Determine the [x, y] coordinate at the center of the cell enclosing the given text.  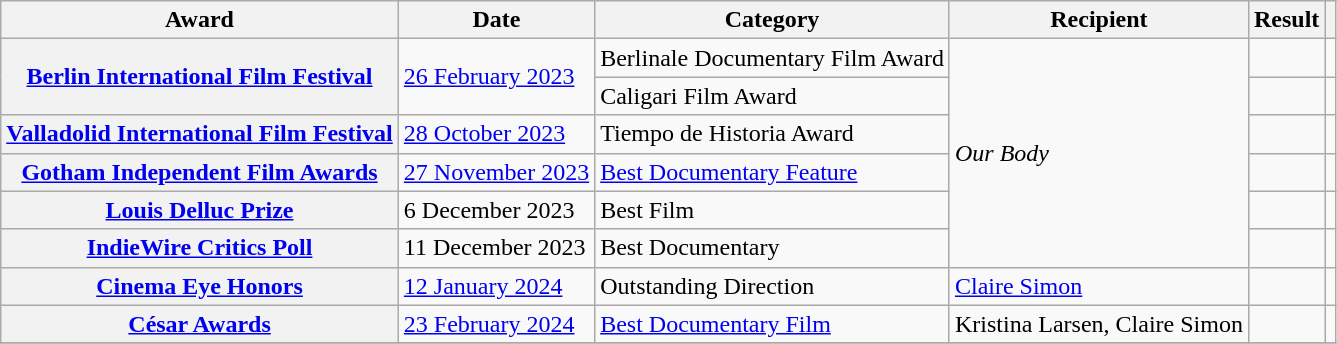
Berlin International Film Festival [200, 77]
Tiempo de Historia Award [772, 134]
28 October 2023 [496, 134]
Best Documentary [772, 248]
Best Documentary Feature [772, 172]
Cinema Eye Honors [200, 286]
Our Body [1098, 153]
23 February 2024 [496, 324]
11 December 2023 [496, 248]
Result [1286, 20]
Date [496, 20]
Award [200, 20]
Gotham Independent Film Awards [200, 172]
Louis Delluc Prize [200, 210]
Berlinale Documentary Film Award [772, 58]
Recipient [1098, 20]
IndieWire Critics Poll [200, 248]
Valladolid International Film Festival [200, 134]
Best Documentary Film [772, 324]
Caligari Film Award [772, 96]
César Awards [200, 324]
12 January 2024 [496, 286]
27 November 2023 [496, 172]
Claire Simon [1098, 286]
Outstanding Direction [772, 286]
Kristina Larsen, Claire Simon [1098, 324]
6 December 2023 [496, 210]
Best Film [772, 210]
Category [772, 20]
26 February 2023 [496, 77]
